Extract the (x, y) coordinate from the center of the cell holding the provided text.  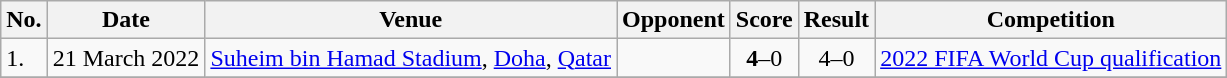
2022 FIFA World Cup qualification (1051, 58)
Suheim bin Hamad Stadium, Doha, Qatar (411, 58)
1. (24, 58)
Date (126, 20)
21 March 2022 (126, 58)
Venue (411, 20)
Competition (1051, 20)
No. (24, 20)
Score (764, 20)
Opponent (674, 20)
Result (836, 20)
